Find where the given text appears and provide that cell's center as (X, Y) coordinate. 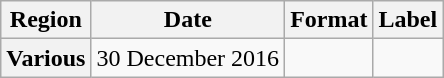
Date (188, 20)
Region (46, 20)
Label (408, 20)
30 December 2016 (188, 58)
Various (46, 58)
Format (329, 20)
